Output the [x, y] coordinate of the center of the cell containing the given text.  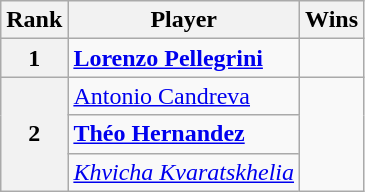
Rank [34, 20]
Antonio Candreva [184, 96]
Wins [332, 20]
Khvicha Kvaratskhelia [184, 172]
2 [34, 134]
Lorenzo Pellegrini [184, 58]
1 [34, 58]
Player [184, 20]
Théo Hernandez [184, 134]
